Provide the (x, y) coordinate of the cell's center where the given text is located.  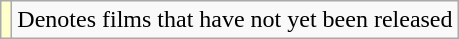
Denotes films that have not yet been released (235, 20)
